From the cell containing the given text, extract its center point as (X, Y) coordinate. 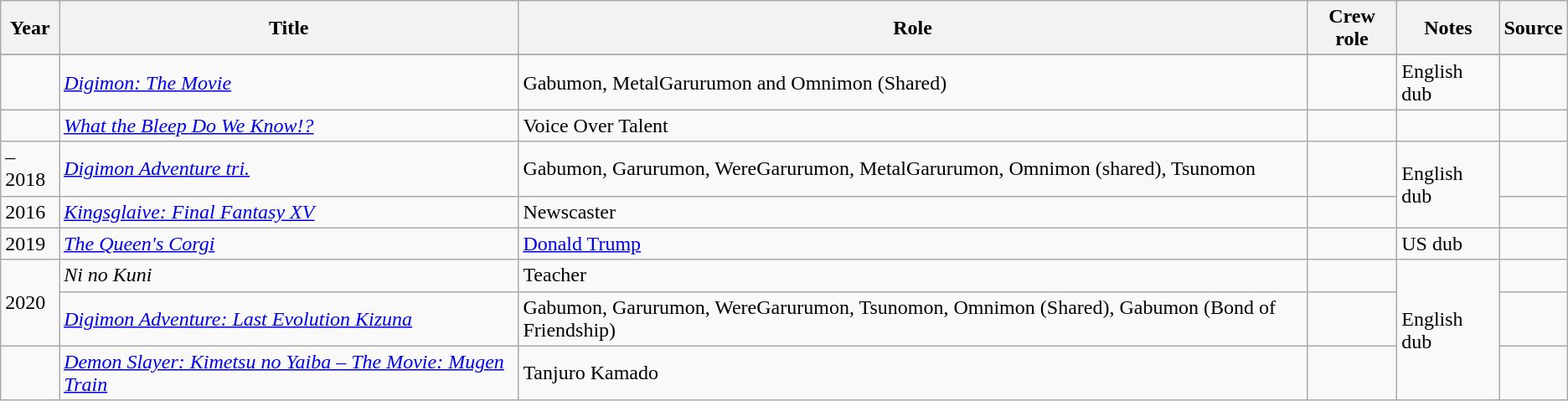
Title (289, 28)
Tanjuro Kamado (913, 373)
Role (913, 28)
Gabumon, MetalGarurumon and Omnimon (Shared) (913, 82)
2019 (30, 244)
Crew role (1352, 28)
Demon Slayer: Kimetsu no Yaiba – The Movie: Mugen Train (289, 373)
2020 (30, 303)
Gabumon, Garurumon, WereGarurumon, MetalGarurumon, Omnimon (shared), Tsunomon (913, 169)
What the Bleep Do We Know!? (289, 126)
Notes (1448, 28)
Donald Trump (913, 244)
Source (1533, 28)
Digimon: The Movie (289, 82)
Year (30, 28)
2016 (30, 212)
Ni no Kuni (289, 275)
Digimon Adventure: Last Evolution Kizuna (289, 318)
The Queen's Corgi (289, 244)
Newscaster (913, 212)
Digimon Adventure tri. (289, 169)
Teacher (913, 275)
–2018 (30, 169)
US dub (1448, 244)
Voice Over Talent (913, 126)
Kingsglaive: Final Fantasy XV (289, 212)
Gabumon, Garurumon, WereGarurumon, Tsunomon, Omnimon (Shared), Gabumon (Bond of Friendship) (913, 318)
